Search for the cell housing the specified text and yield its [x, y] center coordinate. 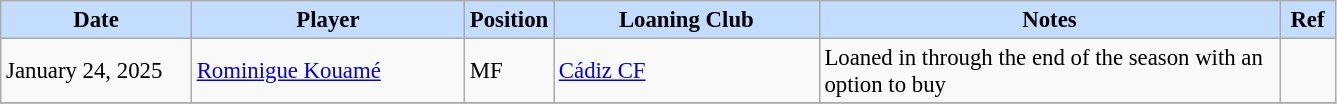
Loaned in through the end of the season with an option to buy [1050, 72]
Rominigue Kouamé [328, 72]
Loaning Club [687, 20]
January 24, 2025 [96, 72]
Cádiz CF [687, 72]
MF [508, 72]
Date [96, 20]
Player [328, 20]
Ref [1308, 20]
Notes [1050, 20]
Position [508, 20]
